Extract the [x, y] coordinate from the center of the cell holding the provided text.  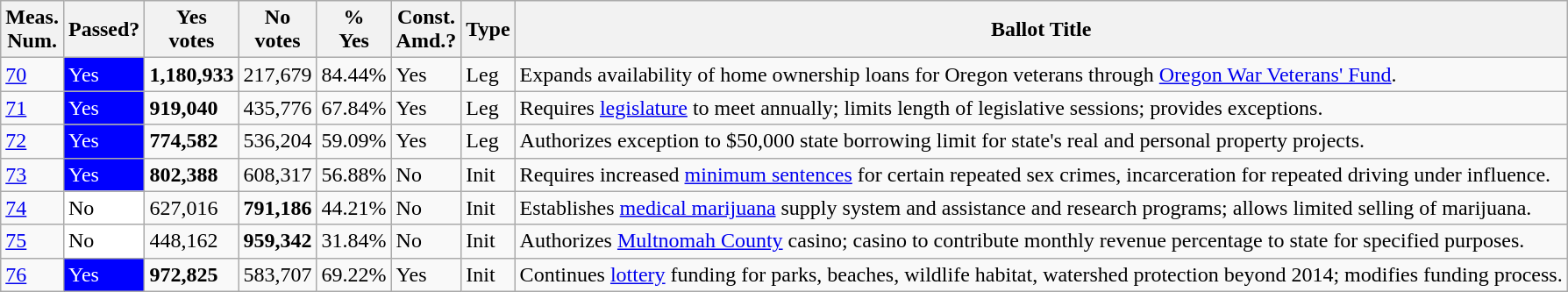
1,180,933 [191, 75]
%Yes [354, 30]
Yesvotes [191, 30]
75 [32, 241]
44.21% [354, 208]
67.84% [354, 108]
959,342 [277, 241]
Meas.Num. [32, 30]
70 [32, 75]
802,388 [191, 174]
31.84% [354, 241]
76 [32, 274]
73 [32, 174]
59.09% [354, 141]
791,186 [277, 208]
448,162 [191, 241]
774,582 [191, 141]
56.88% [354, 174]
74 [32, 208]
Requires legislature to meet annually; limits length of legislative sessions; provides exceptions. [1041, 108]
627,016 [191, 208]
Ballot Title [1041, 30]
Const.Amd.? [426, 30]
217,679 [277, 75]
583,707 [277, 274]
Requires increased minimum sentences for certain repeated sex crimes, incarceration for repeated driving under influence. [1041, 174]
Authorizes exception to $50,000 state borrowing limit for state's real and personal property projects. [1041, 141]
72 [32, 141]
Novotes [277, 30]
Passed? [103, 30]
Expands availability of home ownership loans for Oregon veterans through Oregon War Veterans' Fund. [1041, 75]
435,776 [277, 108]
Type [488, 30]
536,204 [277, 141]
972,825 [191, 274]
608,317 [277, 174]
Continues lottery funding for parks, beaches, wildlife habitat, watershed protection beyond 2014; modifies funding process. [1041, 274]
Authorizes Multnomah County casino; casino to contribute monthly revenue percentage to state for specified purposes. [1041, 241]
919,040 [191, 108]
71 [32, 108]
Establishes medical marijuana supply system and assistance and research programs; allows limited selling of marijuana. [1041, 208]
84.44% [354, 75]
69.22% [354, 274]
